Find where the given text appears and provide that cell's center as [X, Y] coordinate. 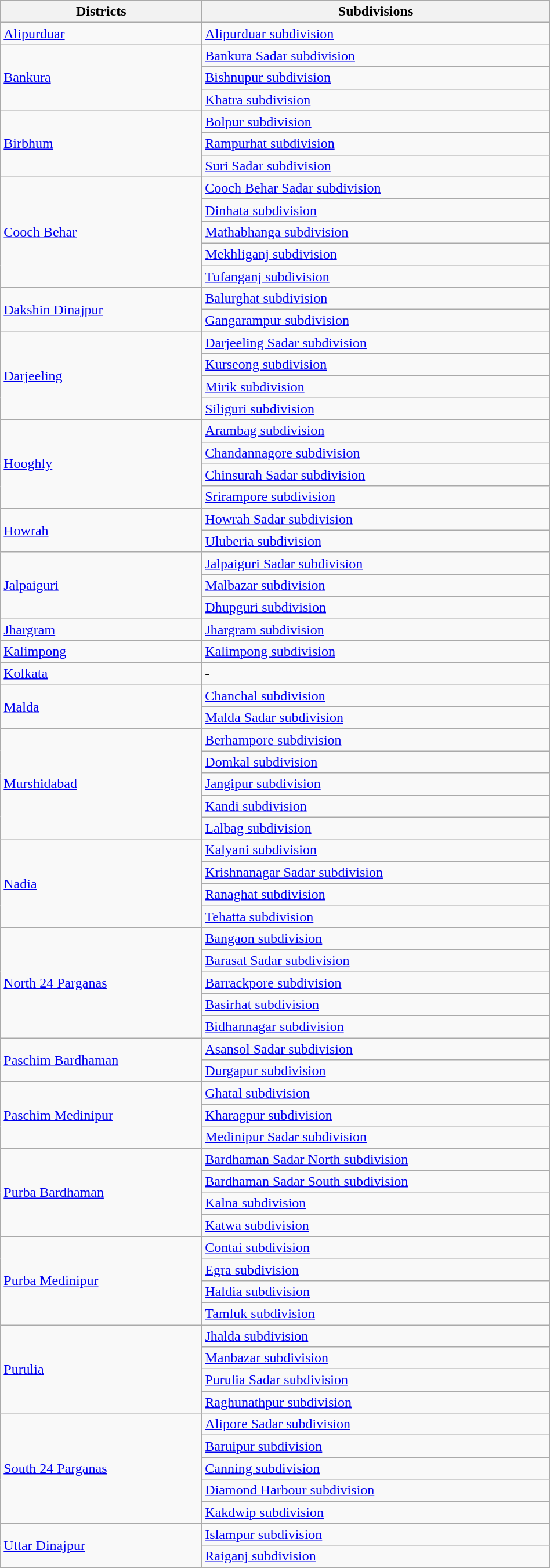
Mathabhanga subdivision [376, 232]
Kharagpur subdivision [376, 1115]
Khatra subdivision [376, 100]
Kakdwip subdivision [376, 1512]
Ranaghat subdivision [376, 894]
Bangaon subdivision [376, 938]
Cooch Behar Sadar subdivision [376, 188]
Dhupguri subdivision [376, 607]
Birbhum [101, 144]
Nadia [101, 883]
Tufanganj subdivision [376, 277]
South 24 Parganas [101, 1468]
Bishnupur subdivision [376, 78]
Diamond Harbour subdivision [376, 1490]
Hooghly [101, 464]
Tamluk subdivision [376, 1313]
Districts [101, 12]
Jalpaiguri [101, 585]
Kalimpong [101, 652]
Howrah [101, 530]
Gangarampur subdivision [376, 321]
Asansol Sadar subdivision [376, 1049]
Bardhaman Sadar South subdivision [376, 1181]
Mekhliganj subdivision [376, 254]
Manbazar subdivision [376, 1358]
Bardhaman Sadar North subdivision [376, 1159]
Rampurhat subdivision [376, 144]
Uttar Dinajpur [101, 1545]
Jalpaiguri Sadar subdivision [376, 563]
Malda [101, 707]
Chandannagore subdivision [376, 453]
Paschim Medinipur [101, 1115]
Domkal subdivision [376, 762]
Kandi subdivision [376, 806]
Darjeeling [101, 376]
Bankura [101, 78]
Barrackpore subdivision [376, 983]
Balurghat subdivision [376, 299]
Jhargram [101, 629]
Alipurduar [101, 34]
Bankura Sadar subdivision [376, 56]
Berhampore subdivision [376, 740]
Alipore Sadar subdivision [376, 1424]
Arambag subdivision [376, 431]
Tehatta subdivision [376, 916]
Darjeeling Sadar subdivision [376, 343]
Bidhannagar subdivision [376, 1027]
Subdivisions [376, 12]
Purulia Sadar subdivision [376, 1380]
Kolkata [101, 674]
Ghatal subdivision [376, 1093]
Siliguri subdivision [376, 409]
Cooch Behar [101, 232]
Barasat Sadar subdivision [376, 960]
Raiganj subdivision [376, 1556]
Durgapur subdivision [376, 1071]
Basirhat subdivision [376, 1005]
Jhargram subdivision [376, 629]
Katwa subdivision [376, 1225]
- [376, 674]
Islampur subdivision [376, 1534]
Purba Bardhaman [101, 1192]
Jangipur subdivision [376, 784]
Chinsurah Sadar subdivision [376, 475]
Medinipur Sadar subdivision [376, 1137]
Baruipur subdivision [376, 1446]
Paschim Bardhaman [101, 1060]
Suri Sadar subdivision [376, 166]
Canning subdivision [376, 1468]
North 24 Parganas [101, 982]
Malda Sadar subdivision [376, 718]
Kurseong subdivision [376, 365]
Purulia [101, 1369]
Dakshin Dinajpur [101, 310]
Egra subdivision [376, 1269]
Mirik subdivision [376, 387]
Alipurduar subdivision [376, 34]
Kalimpong subdivision [376, 652]
Kalyani subdivision [376, 850]
Howrah Sadar subdivision [376, 519]
Raghunathpur subdivision [376, 1402]
Contai subdivision [376, 1247]
Chanchal subdivision [376, 696]
Dinhata subdivision [376, 210]
Purba Medinipur [101, 1280]
Bolpur subdivision [376, 122]
Malbazar subdivision [376, 585]
Uluberia subdivision [376, 541]
Haldia subdivision [376, 1291]
Krishnanagar Sadar subdivision [376, 872]
Murshidabad [101, 784]
Srirampore subdivision [376, 497]
Lalbag subdivision [376, 828]
Kalna subdivision [376, 1203]
Jhalda subdivision [376, 1335]
